Extract the (x, y) coordinate from the center of the cell holding the provided text.  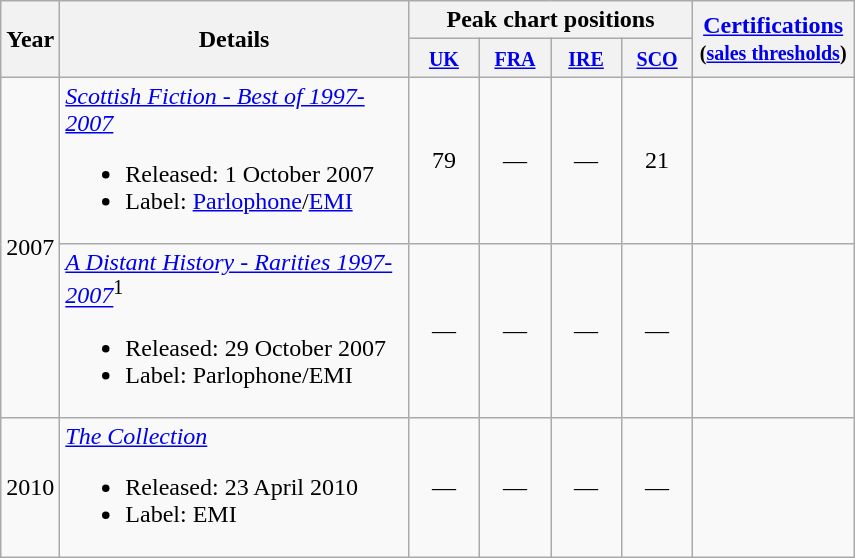
A Distant History - Rarities 1997-20071Released: 29 October 2007Label: Parlophone/EMI (234, 331)
IRE (586, 58)
The CollectionReleased: 23 April 2010Label: EMI (234, 487)
Scottish Fiction - Best of 1997-2007Released: 1 October 2007Label: Parlophone/EMI (234, 160)
79 (444, 160)
UK (444, 58)
2007 (30, 248)
2010 (30, 487)
Details (234, 39)
SCO (658, 58)
FRA (514, 58)
Certifications(sales thresholds) (774, 39)
21 (658, 160)
Peak chart positions (550, 20)
Year (30, 39)
